Capture the cell that displays the provided text and extract its (X, Y) central coordinate. 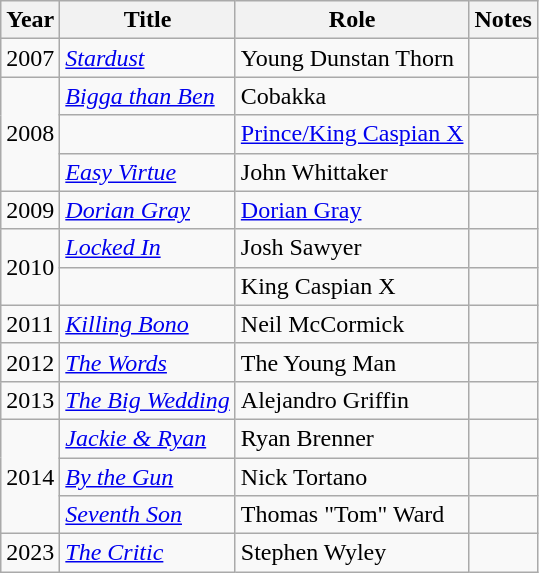
Title (148, 20)
2007 (30, 58)
The Young Man (352, 362)
Jackie & Ryan (148, 438)
Ryan Brenner (352, 438)
Seventh Son (148, 515)
Killing Bono (148, 324)
Young Dunstan Thorn (352, 58)
Locked In (148, 248)
Stardust (148, 58)
John Whittaker (352, 172)
The Words (148, 362)
Year (30, 20)
2010 (30, 267)
Thomas "Tom" Ward (352, 515)
2013 (30, 400)
2009 (30, 210)
The Critic (148, 553)
By the Gun (148, 477)
King Caspian X (352, 286)
Josh Sawyer (352, 248)
Prince/King Caspian X (352, 134)
Notes (503, 20)
2011 (30, 324)
2014 (30, 476)
2012 (30, 362)
Neil McCormick (352, 324)
Nick Tortano (352, 477)
Stephen Wyley (352, 553)
Bigga than Ben (148, 96)
2008 (30, 134)
Role (352, 20)
Cobakka (352, 96)
Alejandro Griffin (352, 400)
The Big Wedding (148, 400)
2023 (30, 553)
Easy Virtue (148, 172)
